Capture the cell that displays the provided text and extract its (X, Y) central coordinate. 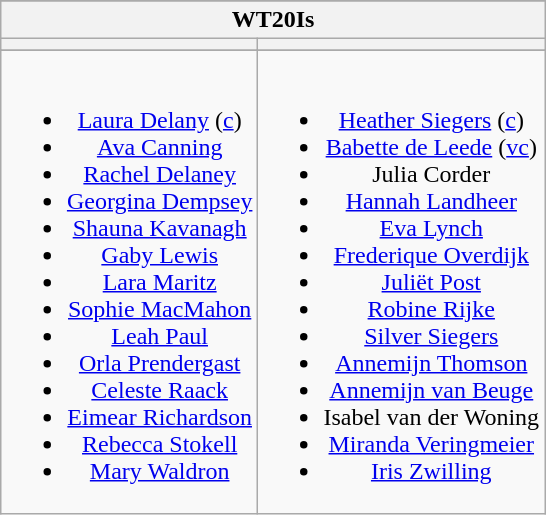
WT20Is (272, 20)
